Scan for the cell matching the given text and deliver its (x, y) coordinate at center. 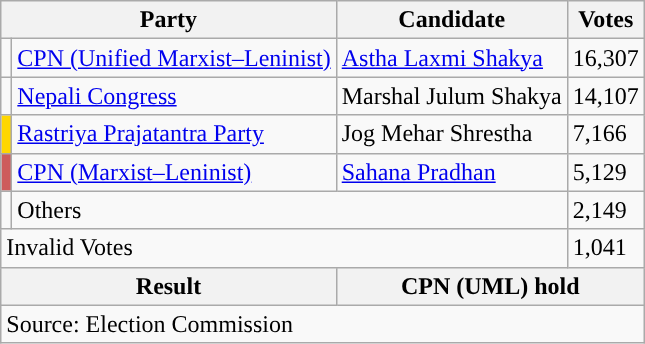
14,107 (606, 96)
Party (168, 20)
7,166 (606, 134)
Invalid Votes (284, 248)
Others (290, 210)
Marshal Julum Shakya (452, 96)
1,041 (606, 248)
Candidate (452, 20)
5,129 (606, 172)
CPN (Marxist–Leninist) (174, 172)
Votes (606, 20)
Result (168, 286)
Source: Election Commission (323, 324)
CPN (UML) hold (490, 286)
Nepali Congress (174, 96)
16,307 (606, 58)
2,149 (606, 210)
CPN (Unified Marxist–Leninist) (174, 58)
Sahana Pradhan (452, 172)
Jog Mehar Shrestha (452, 134)
Rastriya Prajatantra Party (174, 134)
Astha Laxmi Shakya (452, 58)
